Provide the [x, y] coordinate of the cell's center where the given text is located.  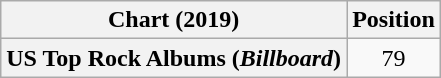
79 [394, 58]
Position [394, 20]
Chart (2019) [174, 20]
US Top Rock Albums (Billboard) [174, 58]
